Identify which cell holds the provided text, then report its [x, y] central coordinate. 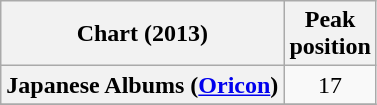
17 [330, 85]
Peakposition [330, 34]
Japanese Albums (Oricon) [142, 85]
Chart (2013) [142, 34]
